Extract the [x, y] coordinate from the center of the cell holding the provided text.  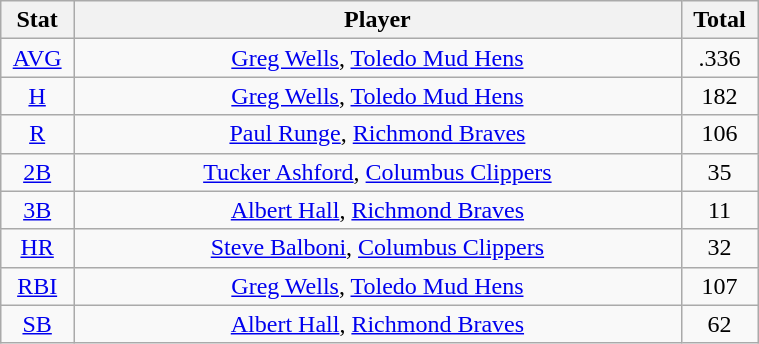
Stat [38, 20]
R [38, 134]
SB [38, 324]
Paul Runge, Richmond Braves [378, 134]
Steve Balboni, Columbus Clippers [378, 248]
.336 [719, 58]
Player [378, 20]
H [38, 96]
35 [719, 172]
RBI [38, 286]
106 [719, 134]
182 [719, 96]
32 [719, 248]
2B [38, 172]
3B [38, 210]
107 [719, 286]
62 [719, 324]
Total [719, 20]
Tucker Ashford, Columbus Clippers [378, 172]
11 [719, 210]
HR [38, 248]
AVG [38, 58]
